From the cell containing the given text, extract its center point as [X, Y] coordinate. 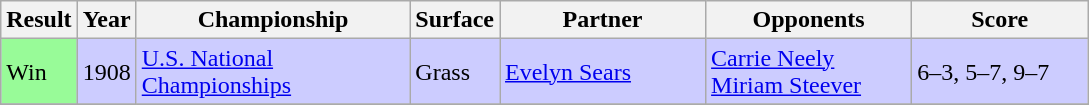
Score [1000, 20]
Championship [273, 20]
Evelyn Sears [603, 72]
Win [39, 72]
Grass [455, 72]
U.S. National Championships [273, 72]
6–3, 5–7, 9–7 [1000, 72]
Opponents [809, 20]
Surface [455, 20]
1908 [106, 72]
Result [39, 20]
Year [106, 20]
Carrie Neely Miriam Steever [809, 72]
Partner [603, 20]
